Search for the cell housing the specified text and yield its (X, Y) center coordinate. 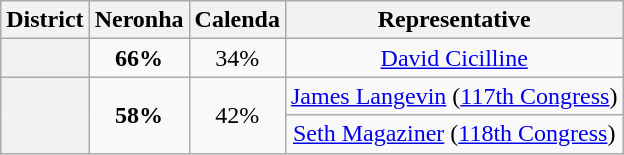
District (45, 20)
Seth Magaziner (118th Congress) (454, 134)
Calenda (237, 20)
34% (237, 58)
66% (139, 58)
42% (237, 115)
Representative (454, 20)
58% (139, 115)
David Cicilline (454, 58)
Neronha (139, 20)
James Langevin (117th Congress) (454, 96)
